Output the [X, Y] coordinate of the center of the cell containing the given text.  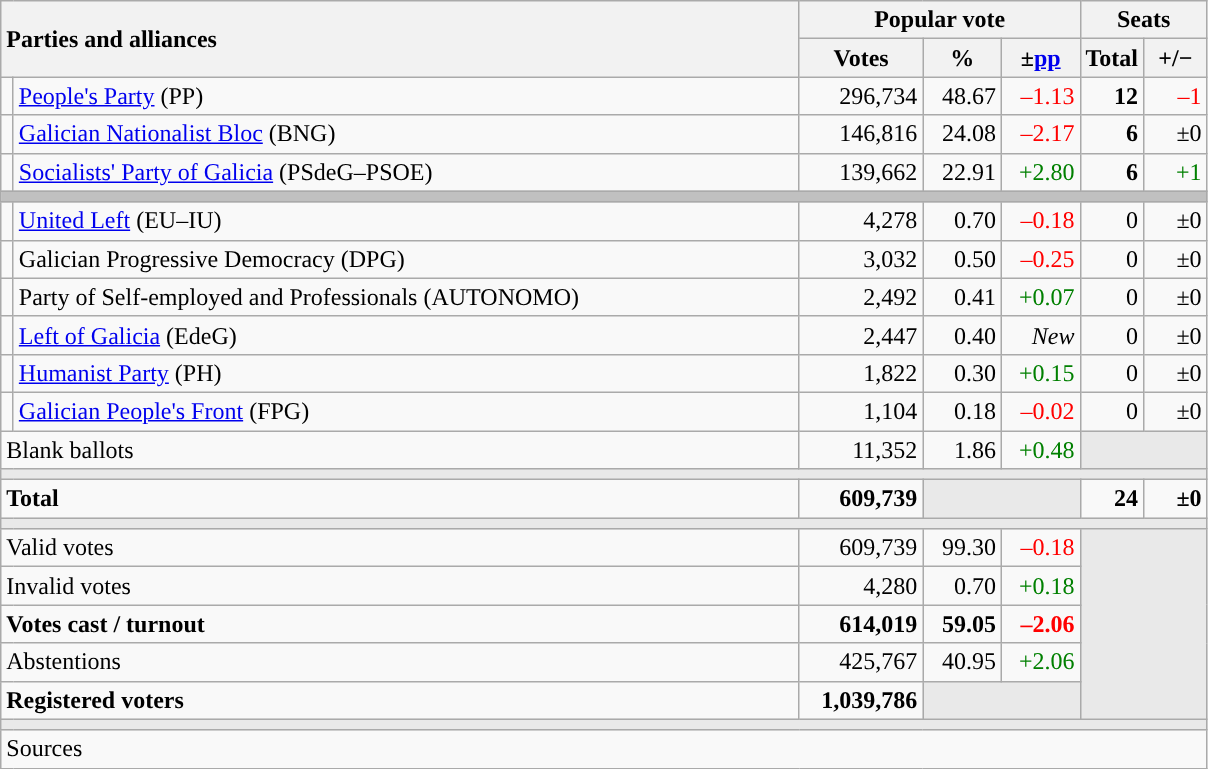
2,447 [861, 335]
Popular vote [940, 20]
0.30 [962, 373]
–0.02 [1040, 411]
24.08 [962, 134]
+0.07 [1040, 297]
Galician People's Front (FPG) [406, 411]
139,662 [861, 172]
0.40 [962, 335]
4,278 [861, 221]
+0.15 [1040, 373]
614,019 [861, 624]
Left of Galicia (EdeG) [406, 335]
1,039,786 [861, 700]
Humanist Party (PH) [406, 373]
11,352 [861, 449]
People's Party (PP) [406, 96]
2,492 [861, 297]
Sources [604, 749]
United Left (EU–IU) [406, 221]
99.30 [962, 548]
+2.80 [1040, 172]
0.50 [962, 259]
+1 [1176, 172]
+0.48 [1040, 449]
% [962, 58]
Invalid votes [400, 586]
Registered voters [400, 700]
0.41 [962, 297]
Abstentions [400, 662]
+2.06 [1040, 662]
–1 [1176, 96]
4,280 [861, 586]
Votes cast / turnout [400, 624]
+0.18 [1040, 586]
24 [1112, 499]
New [1040, 335]
Seats [1144, 20]
146,816 [861, 134]
22.91 [962, 172]
1,822 [861, 373]
48.67 [962, 96]
–0.25 [1040, 259]
40.95 [962, 662]
±pp [1040, 58]
12 [1112, 96]
Socialists' Party of Galicia (PSdeG–PSOE) [406, 172]
Valid votes [400, 548]
Galician Progressive Democracy (DPG) [406, 259]
–2.06 [1040, 624]
59.05 [962, 624]
1,104 [861, 411]
Parties and alliances [400, 39]
–2.17 [1040, 134]
Galician Nationalist Bloc (BNG) [406, 134]
Votes [861, 58]
296,734 [861, 96]
–1.13 [1040, 96]
0.18 [962, 411]
+/− [1176, 58]
Blank ballots [400, 449]
1.86 [962, 449]
425,767 [861, 662]
Party of Self-employed and Professionals (AUTONOMO) [406, 297]
3,032 [861, 259]
